Scan for the cell matching the given text and deliver its (X, Y) coordinate at center. 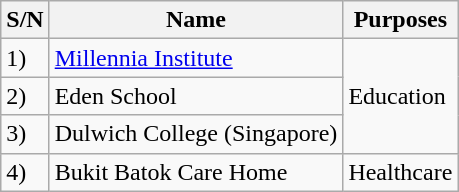
1) (25, 58)
Dulwich College (Singapore) (196, 134)
4) (25, 172)
Education (400, 96)
Name (196, 20)
Purposes (400, 20)
Bukit Batok Care Home (196, 172)
Eden School (196, 96)
Millennia Institute (196, 58)
S/N (25, 20)
Healthcare (400, 172)
2) (25, 96)
3) (25, 134)
